Return the (x, y) coordinate for the center point of the cell that contains the specified text.  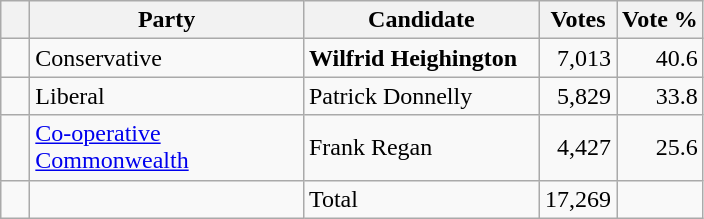
Conservative (167, 58)
Total (421, 199)
Co-operative Commonwealth (167, 148)
33.8 (660, 96)
Frank Regan (421, 148)
40.6 (660, 58)
17,269 (578, 199)
Party (167, 20)
Candidate (421, 20)
5,829 (578, 96)
25.6 (660, 148)
4,427 (578, 148)
Votes (578, 20)
Liberal (167, 96)
Patrick Donnelly (421, 96)
Wilfrid Heighington (421, 58)
Vote % (660, 20)
7,013 (578, 58)
